Pinpoint the cell where the given text exists, returning its [X, Y] midpoint coordinate. 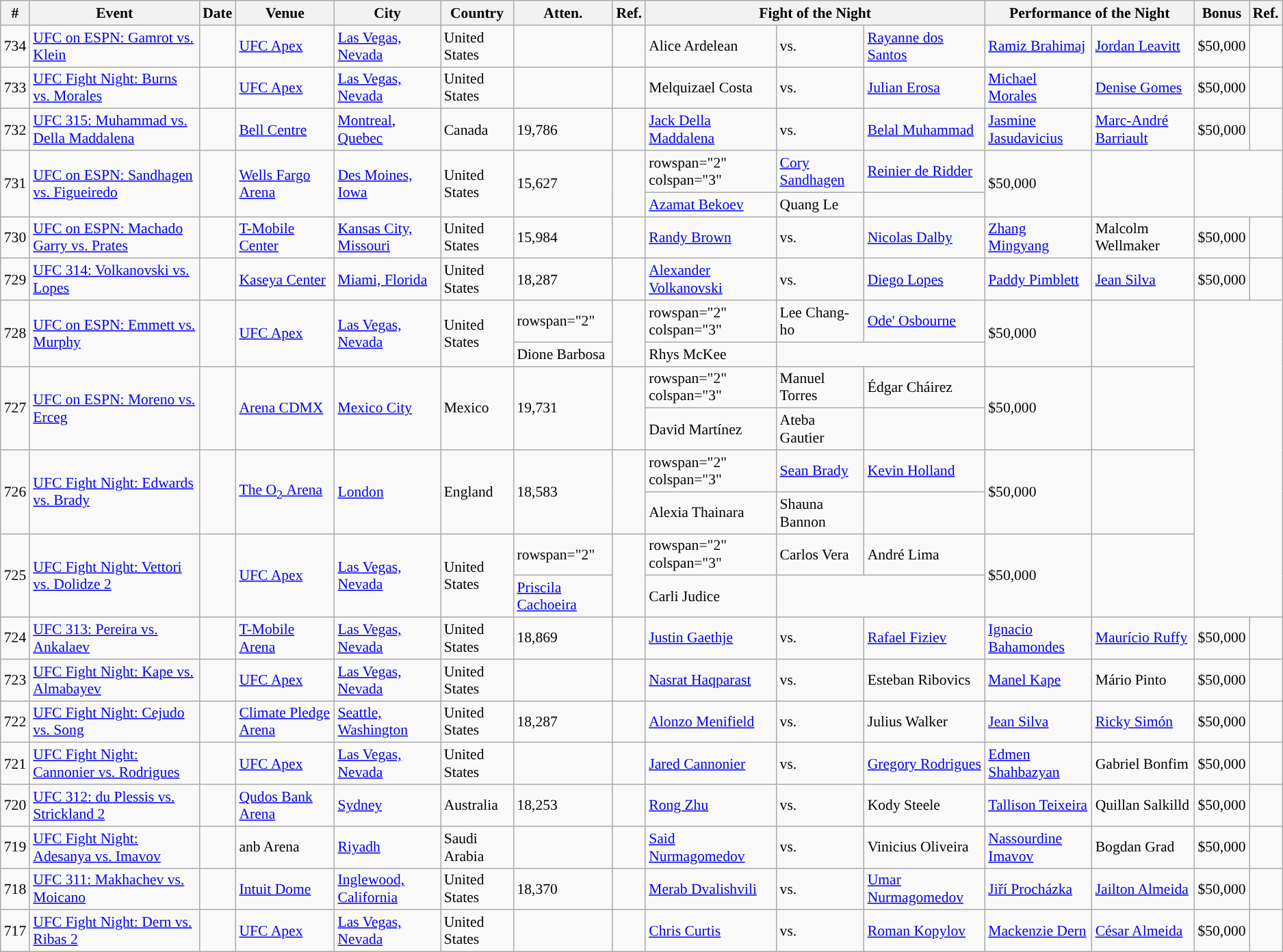
Lee Chang-ho [820, 321]
Chris Curtis [710, 931]
Nasrat Haqparast [710, 680]
734 [15, 47]
Sydney [387, 806]
724 [15, 639]
Kansas City, Missouri [387, 238]
Kevin Holland [925, 471]
UFC Fight Night: Kape vs. Almabayev [114, 680]
Kody Steele [925, 806]
728 [15, 334]
15,627 [562, 183]
732 [15, 130]
Rafael Fiziev [925, 639]
UFC 314: Volkanovski vs. Lopes [114, 279]
UFC Fight Night: Cejudo vs. Song [114, 722]
Ricky Simón [1143, 722]
Bonus [1221, 13]
Australia [478, 806]
729 [15, 279]
Maurício Ruffy [1143, 639]
T-Mobile Center [285, 238]
Bell Centre [285, 130]
Reinier de Ridder [925, 171]
Manel Kape [1038, 680]
Melquizael Costa [710, 88]
# [15, 13]
Umar Nurmagomedov [925, 889]
UFC on ESPN: Machado Garry vs. Prates [114, 238]
UFC 312: du Plessis vs. Strickland 2 [114, 806]
UFC on ESPN: Sandhagen vs. Figueiredo [114, 183]
Alexia Thainara [710, 513]
Alexander Volkanovski [710, 279]
Quang Le [820, 204]
Priscila Cachoeira [562, 596]
Mexico City [387, 408]
Denise Gomes [1143, 88]
18,869 [562, 639]
19,786 [562, 130]
Rong Zhu [710, 806]
UFC Fight Night: Adesanya vs. Imavov [114, 847]
Tallison Teixeira [1038, 806]
Justin Gaethje [710, 639]
Manuel Torres [820, 387]
18,253 [562, 806]
Sean Brady [820, 471]
Mexico [478, 408]
Jack Della Maddalena [710, 130]
Jasmine Jasudavicius [1038, 130]
Carli Judice [710, 596]
Marc-André Barriault [1143, 130]
717 [15, 931]
733 [15, 88]
Azamat Bekoev [710, 204]
UFC Fight Night: Cannonier vs. Rodrigues [114, 763]
Fight of the Night [815, 13]
Miami, Florida [387, 279]
Édgar Cháirez [925, 387]
Julius Walker [925, 722]
Belal Muhammad [925, 130]
England [478, 492]
Vinicius Oliveira [925, 847]
Edmen Shahbazyan [1038, 763]
Gregory Rodrigues [925, 763]
Merab Dvalishvili [710, 889]
UFC on ESPN: Gamrot vs. Klein [114, 47]
Saudi Arabia [478, 847]
Wells Fargo Arena [285, 183]
Mário Pinto [1143, 680]
721 [15, 763]
Venue [285, 13]
Alice Ardelean [710, 47]
723 [15, 680]
UFC 313: Pereira vs. Ankalaev [114, 639]
Qudos Bank Arena [285, 806]
Jared Cannonier [710, 763]
London [387, 492]
Ateba Gautier [820, 429]
Des Moines, Iowa [387, 183]
Paddy Pimblett [1038, 279]
Inglewood, California [387, 889]
718 [15, 889]
15,984 [562, 238]
Rhys McKee [710, 354]
UFC 311: Makhachev vs. Moicano [114, 889]
Nassourdine Imavov [1038, 847]
719 [15, 847]
Country [478, 13]
Dione Barbosa [562, 354]
Ignacio Bahamondes [1038, 639]
18,583 [562, 492]
Canada [478, 130]
Jordan Leavitt [1143, 47]
727 [15, 408]
UFC Fight Night: Vettori vs. Dolidze 2 [114, 575]
Malcolm Wellmaker [1143, 238]
Diego Lopes [925, 279]
The O2 Arena [285, 492]
Ode' Osbourne [925, 321]
18,370 [562, 889]
Atten. [562, 13]
Cory Sandhagen [820, 171]
Kaseya Center [285, 279]
Event [114, 13]
UFC Fight Night: Burns vs. Morales [114, 88]
Carlos Vera [820, 554]
Esteban Ribovics [925, 680]
Nicolas Dalby [925, 238]
Alonzo Menifield [710, 722]
Rayanne dos Santos [925, 47]
Intuit Dome [285, 889]
Date [218, 13]
Gabriel Bonfim [1143, 763]
City [387, 13]
UFC on ESPN: Emmett vs. Murphy [114, 334]
UFC on ESPN: Moreno vs. Erceg [114, 408]
Zhang Mingyang [1038, 238]
Roman Kopylov [925, 931]
720 [15, 806]
Randy Brown [710, 238]
Riyadh [387, 847]
Mackenzie Dern [1038, 931]
Jiří Procházka [1038, 889]
UFC Fight Night: Edwards vs. Brady [114, 492]
Climate Pledge Arena [285, 722]
Jailton Almeida [1143, 889]
UFC Fight Night: Dern vs. Ribas 2 [114, 931]
Montreal, Quebec [387, 130]
David Martínez [710, 429]
725 [15, 575]
Said Nurmagomedov [710, 847]
19,731 [562, 408]
anb Arena [285, 847]
Quillan Salkilld [1143, 806]
722 [15, 722]
730 [15, 238]
731 [15, 183]
César Almeida [1143, 931]
Shauna Bannon [820, 513]
Bogdan Grad [1143, 847]
T-Mobile Arena [285, 639]
Seattle, Washington [387, 722]
UFC 315: Muhammad vs. Della Maddalena [114, 130]
Ramiz Brahimaj [1038, 47]
Arena CDMX [285, 408]
726 [15, 492]
André Lima [925, 554]
Julian Erosa [925, 88]
Performance of the Night [1089, 13]
Michael Morales [1038, 88]
